Identify which cell holds the provided text, then report its (x, y) central coordinate. 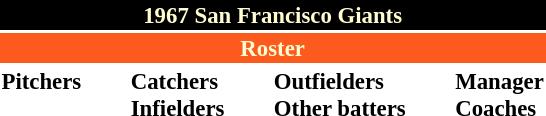
Roster (272, 48)
1967 San Francisco Giants (272, 15)
